From the cell containing the given text, extract its center point as [X, Y] coordinate. 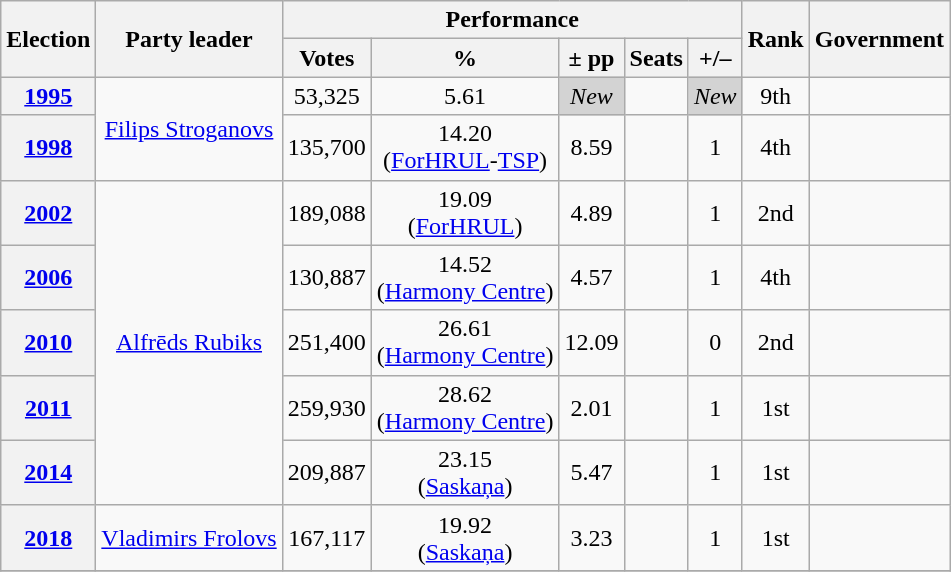
2002 [48, 212]
2014 [48, 472]
4.89 [592, 212]
2006 [48, 278]
26.61(Harmony Centre) [465, 342]
1998 [48, 148]
± pp [592, 58]
3.23 [592, 538]
Votes [326, 58]
Party leader [189, 39]
14.20(ForHRUL-TSP) [465, 148]
28.62(Harmony Centre) [465, 408]
2018 [48, 538]
189,088 [326, 212]
251,400 [326, 342]
9th [776, 96]
Election [48, 39]
Seats [656, 58]
2011 [48, 408]
0 [715, 342]
Performance [512, 20]
23.15(Saskaņa) [465, 472]
167,117 [326, 538]
Government [879, 39]
14.52(Harmony Centre) [465, 278]
19.92(Saskaņa) [465, 538]
% [465, 58]
12.09 [592, 342]
2.01 [592, 408]
53,325 [326, 96]
2010 [48, 342]
209,887 [326, 472]
Vladimirs Frolovs [189, 538]
259,930 [326, 408]
1995 [48, 96]
19.09(ForHRUL) [465, 212]
130,887 [326, 278]
Filips Stroganovs [189, 128]
5.61 [465, 96]
+/– [715, 58]
135,700 [326, 148]
Alfrēds Rubiks [189, 342]
5.47 [592, 472]
4.57 [592, 278]
8.59 [592, 148]
Rank [776, 39]
